Identify which cell holds the provided text, then report its [x, y] central coordinate. 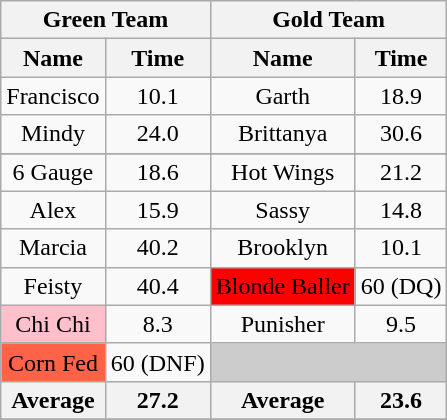
Francisco [53, 96]
Brooklyn [282, 248]
9.5 [401, 324]
Corn Fed [53, 362]
24.0 [158, 134]
Green Team [106, 20]
Punisher [282, 324]
Gold Team [328, 20]
18.6 [158, 172]
21.2 [401, 172]
Feisty [53, 286]
Garth [282, 96]
Blonde Baller [282, 286]
23.6 [401, 400]
8.3 [158, 324]
Chi Chi [53, 324]
Marcia [53, 248]
40.2 [158, 248]
27.2 [158, 400]
18.9 [401, 96]
Alex [53, 210]
14.8 [401, 210]
60 (DQ) [401, 286]
30.6 [401, 134]
Hot Wings [282, 172]
Brittanya [282, 134]
Mindy [53, 134]
15.9 [158, 210]
60 (DNF) [158, 362]
Sassy [282, 210]
40.4 [158, 286]
6 Gauge [53, 172]
